Find where the given text appears and provide that cell's center as [x, y] coordinate. 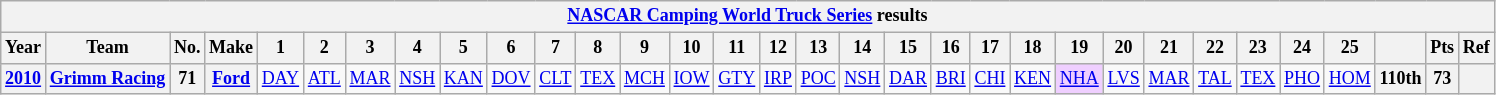
12 [778, 48]
HOM [1350, 78]
18 [1033, 48]
PHO [1302, 78]
Team [107, 48]
17 [990, 48]
DAR [908, 78]
NHA [1079, 78]
Pts [1442, 48]
BRI [950, 78]
5 [464, 48]
6 [511, 48]
IRP [778, 78]
4 [418, 48]
73 [1442, 78]
IOW [692, 78]
23 [1258, 48]
15 [908, 48]
7 [556, 48]
8 [598, 48]
LVS [1124, 78]
Ref [1476, 48]
Grimm Racing [107, 78]
DOV [511, 78]
MCH [645, 78]
1 [280, 48]
KAN [464, 78]
KEN [1033, 78]
TAL [1215, 78]
2010 [24, 78]
Make [232, 48]
71 [188, 78]
No. [188, 48]
110th [1400, 78]
ATL [324, 78]
GTY [737, 78]
16 [950, 48]
14 [862, 48]
2 [324, 48]
DAY [280, 78]
13 [818, 48]
19 [1079, 48]
3 [370, 48]
CLT [556, 78]
22 [1215, 48]
21 [1169, 48]
Year [24, 48]
25 [1350, 48]
9 [645, 48]
Ford [232, 78]
NASCAR Camping World Truck Series results [748, 16]
24 [1302, 48]
CHI [990, 78]
POC [818, 78]
10 [692, 48]
20 [1124, 48]
11 [737, 48]
